Search for the cell housing the specified text and yield its [x, y] center coordinate. 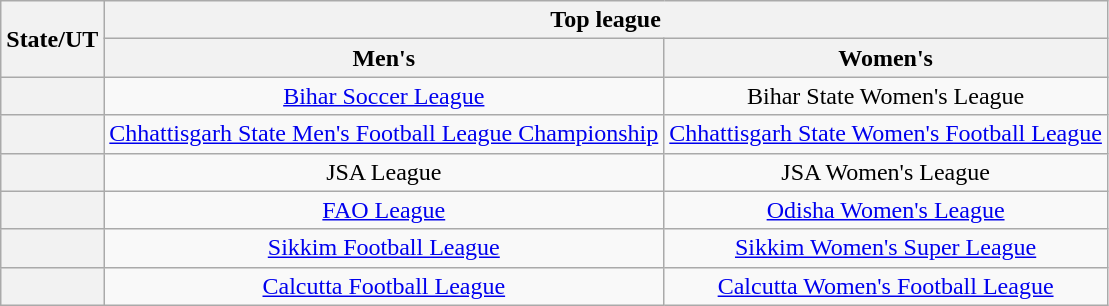
Calcutta Football League [384, 286]
Women's [886, 58]
Men's [384, 58]
Bihar State Women's League [886, 96]
FAO League [384, 210]
Chhattisgarh State Men's Football League Championship [384, 134]
Top league [606, 20]
State/UT [52, 39]
JSA League [384, 172]
Calcutta Women's Football League [886, 286]
Sikkim Football League [384, 248]
JSA Women's League [886, 172]
Bihar Soccer League [384, 96]
Sikkim Women's Super League [886, 248]
Chhattisgarh State Women's Football League [886, 134]
Odisha Women's League [886, 210]
